Capture the cell that displays the provided text and extract its (x, y) central coordinate. 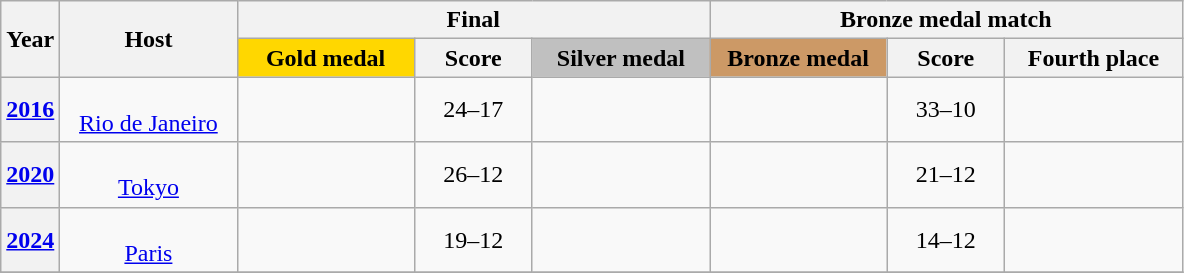
19–12 (473, 240)
Final (473, 20)
2016 (30, 110)
2024 (30, 240)
24–17 (473, 110)
14–12 (946, 240)
Bronze medal match (946, 20)
2020 (30, 174)
Bronze medal (798, 58)
Paris (148, 240)
26–12 (473, 174)
21–12 (946, 174)
33–10 (946, 110)
Gold medal (326, 58)
Fourth place (1094, 58)
Host (148, 39)
Tokyo (148, 174)
Rio de Janeiro (148, 110)
Silver medal (620, 58)
Year (30, 39)
